Output the (X, Y) coordinate of the center of the cell containing the given text.  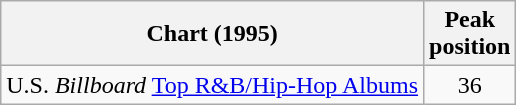
Peakposition (470, 34)
Chart (1995) (212, 34)
36 (470, 85)
U.S. Billboard Top R&B/Hip-Hop Albums (212, 85)
